Determine the [x, y] coordinate at the center of the cell enclosing the given text.  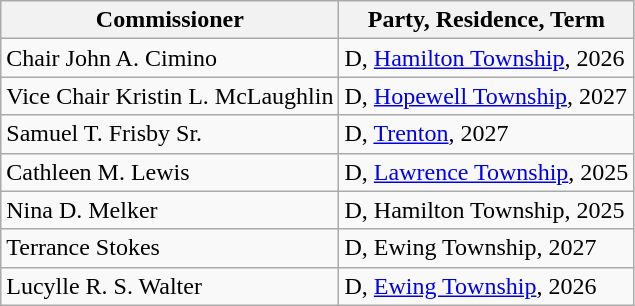
Lucylle R. S. Walter [170, 286]
Samuel T. Frisby Sr. [170, 134]
D, Ewing Township, 2027 [486, 248]
Vice Chair Kristin L. McLaughlin [170, 96]
D, Hamilton Township, 2025 [486, 210]
D, Hopewell Township, 2027 [486, 96]
Commissioner [170, 20]
D, Trenton, 2027 [486, 134]
D, Lawrence Township, 2025 [486, 172]
Nina D. Melker [170, 210]
Terrance Stokes [170, 248]
D, Ewing Township, 2026 [486, 286]
Party, Residence, Term [486, 20]
D, Hamilton Township, 2026 [486, 58]
Cathleen M. Lewis [170, 172]
Chair John A. Cimino [170, 58]
